Identify which cell holds the provided text, then report its (x, y) central coordinate. 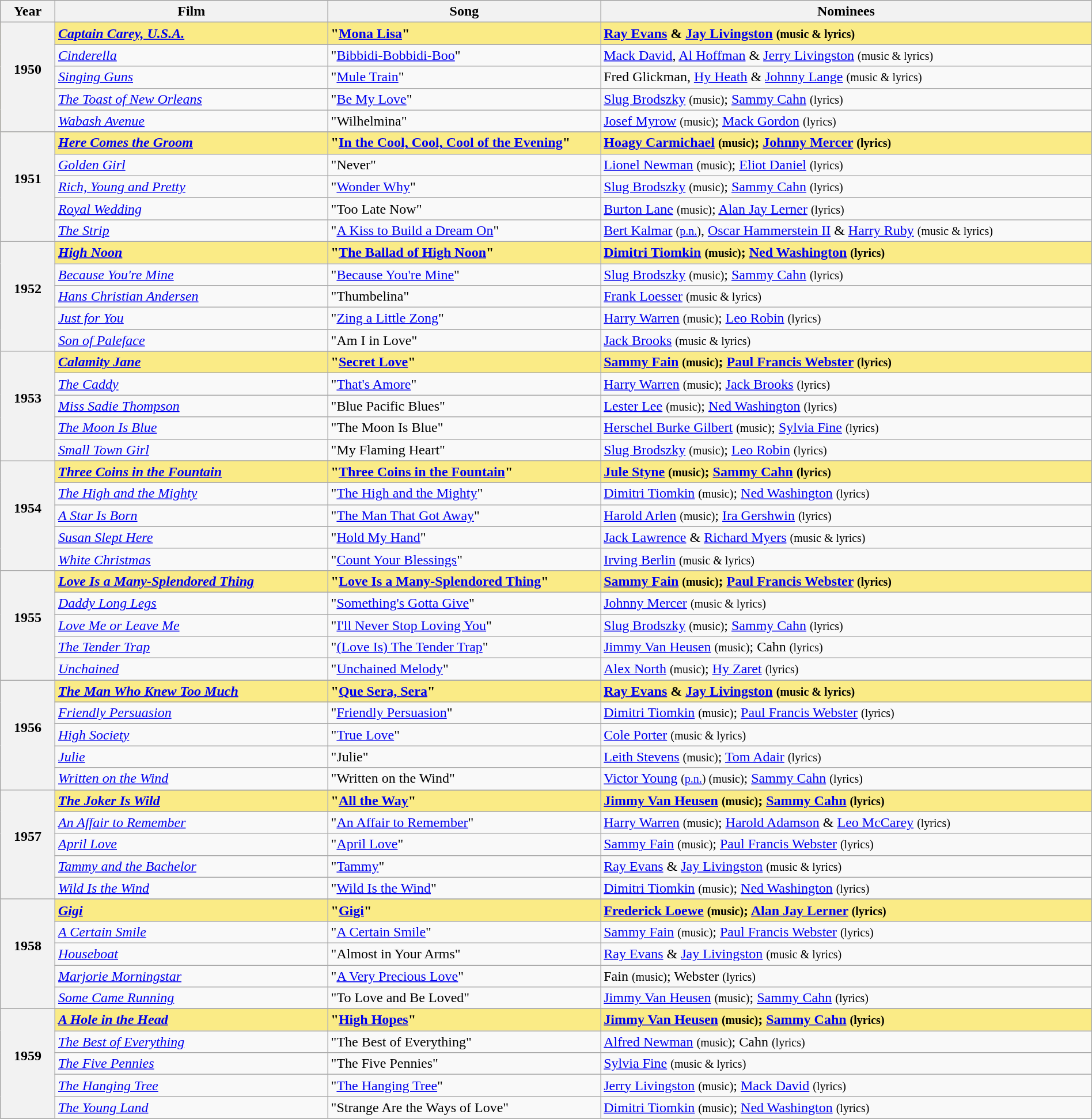
"Secret Love" (464, 362)
Bert Kalmar (p.n.), Oscar Hammerstein II & Harry Ruby (music & lyrics) (847, 230)
Burton Lane (music); Alan Jay Lerner (lyrics) (847, 208)
Fred Glickman, Hy Heath & Johnny Lange (music & lyrics) (847, 77)
An Affair to Remember (191, 822)
Alex North (music); Hy Zaret (lyrics) (847, 669)
Song (464, 12)
1955 (28, 625)
A Star Is Born (191, 515)
"Friendly Persuasion" (464, 713)
"Love Is a Many-Splendored Thing" (464, 581)
Hans Christian Andersen (191, 297)
"A Very Precious Love" (464, 976)
Julie (191, 757)
Sylvia Fine (music & lyrics) (847, 1064)
Herschel Burke Gilbert (music); Sylvia Fine (lyrics) (847, 428)
Unchained (191, 669)
Cole Porter (music & lyrics) (847, 735)
Jerry Livingston (music); Mack David (lyrics) (847, 1086)
"I'll Never Stop Loving You" (464, 625)
"Unchained Melody" (464, 669)
"Something's Gotta Give" (464, 603)
"High Hopes" (464, 1020)
"Tammy" (464, 866)
"To Love and Be Loved" (464, 998)
"The Best of Everything" (464, 1042)
"Wilhelmina" (464, 121)
The High and the Mighty (191, 494)
"That's Amore" (464, 384)
"Julie" (464, 757)
"Wild Is the Wind" (464, 888)
Harry Warren (music); Harold Adamson & Leo McCarey (lyrics) (847, 822)
"Three Coins in the Fountain" (464, 472)
1952 (28, 296)
Love Is a Many-Splendored Thing (191, 581)
Houseboat (191, 954)
Rich, Young and Pretty (191, 187)
Fain (music); Webster (lyrics) (847, 976)
"Gigi" (464, 910)
Cinderella (191, 55)
Harry Warren (music); Jack Brooks (lyrics) (847, 384)
"My Flaming Heart" (464, 450)
Calamity Jane (191, 362)
"Que Sera, Sera" (464, 691)
"Mule Train" (464, 77)
1951 (28, 187)
"Count Your Blessings" (464, 559)
High Society (191, 735)
April Love (191, 844)
Frank Loesser (music & lyrics) (847, 297)
"Because You're Mine" (464, 275)
"The Moon Is Blue" (464, 428)
Daddy Long Legs (191, 603)
"Written on the Wind" (464, 779)
1956 (28, 735)
Leith Stevens (music); Tom Adair (lyrics) (847, 757)
The Caddy (191, 384)
Josef Myrow (music); Mack Gordon (lyrics) (847, 121)
Son of Paleface (191, 340)
"In the Cool, Cool, Cool of the Evening" (464, 143)
Singing Guns (191, 77)
High Noon (191, 252)
Some Came Running (191, 998)
Frederick Loewe (music); Alan Jay Lerner (lyrics) (847, 910)
The Strip (191, 230)
"Wonder Why" (464, 187)
"The Hanging Tree" (464, 1086)
Nominees (847, 12)
"The High and the Mighty" (464, 494)
Because You're Mine (191, 275)
The Young Land (191, 1107)
Susan Slept Here (191, 537)
Here Comes the Groom (191, 143)
"(Love Is) The Tender Trap" (464, 647)
A Hole in the Head (191, 1020)
Slug Brodszky (music); Leo Robin (lyrics) (847, 450)
Friendly Persuasion (191, 713)
Gigi (191, 910)
Lionel Newman (music); Eliot Daniel (lyrics) (847, 165)
Love Me or Leave Me (191, 625)
Written on the Wind (191, 779)
The Tender Trap (191, 647)
"Be My Love" (464, 99)
Johnny Mercer (music & lyrics) (847, 603)
The Best of Everything (191, 1042)
"An Affair to Remember" (464, 822)
"Almost in Your Arms" (464, 954)
Marjorie Morningstar (191, 976)
Miss Sadie Thompson (191, 406)
Just for You (191, 318)
Golden Girl (191, 165)
The Man Who Knew Too Much (191, 691)
Mack David, Al Hoffman & Jerry Livingston (music & lyrics) (847, 55)
"The Five Pennies" (464, 1064)
"April Love" (464, 844)
Victor Young (p.n.) (music); Sammy Cahn (lyrics) (847, 779)
Jule Styne (music); Sammy Cahn (lyrics) (847, 472)
Small Town Girl (191, 450)
Alfred Newman (music); Cahn (lyrics) (847, 1042)
Captain Carey, U.S.A. (191, 33)
"All the Way" (464, 801)
Tammy and the Bachelor (191, 866)
Hoagy Carmichael (music); Johnny Mercer (lyrics) (847, 143)
Lester Lee (music); Ned Washington (lyrics) (847, 406)
1959 (28, 1064)
The Toast of New Orleans (191, 99)
Jack Lawrence & Richard Myers (music & lyrics) (847, 537)
Year (28, 12)
A Certain Smile (191, 932)
1958 (28, 954)
Jack Brooks (music & lyrics) (847, 340)
"A Certain Smile" (464, 932)
Three Coins in the Fountain (191, 472)
"Hold My Hand" (464, 537)
The Five Pennies (191, 1064)
Harold Arlen (music); Ira Gershwin (lyrics) (847, 515)
"Mona Lisa" (464, 33)
1957 (28, 844)
"The Ballad of High Noon" (464, 252)
"The Man That Got Away" (464, 515)
"Too Late Now" (464, 208)
Irving Berlin (music & lyrics) (847, 559)
Harry Warren (music); Leo Robin (lyrics) (847, 318)
"Never" (464, 165)
"Blue Pacific Blues" (464, 406)
"Thumbelina" (464, 297)
"Zing a Little Zong" (464, 318)
"Bibbidi-Bobbidi-Boo" (464, 55)
The Hanging Tree (191, 1086)
White Christmas (191, 559)
1950 (28, 77)
Wabash Avenue (191, 121)
The Moon Is Blue (191, 428)
Dimitri Tiomkin (music); Paul Francis Webster (lyrics) (847, 713)
Film (191, 12)
"Strange Are the Ways of Love" (464, 1107)
"A Kiss to Build a Dream On" (464, 230)
1954 (28, 515)
"Am I in Love" (464, 340)
Royal Wedding (191, 208)
The Joker Is Wild (191, 801)
1953 (28, 406)
"True Love" (464, 735)
Wild Is the Wind (191, 888)
Jimmy Van Heusen (music); Cahn (lyrics) (847, 647)
